Capture the cell that displays the provided text and extract its (x, y) central coordinate. 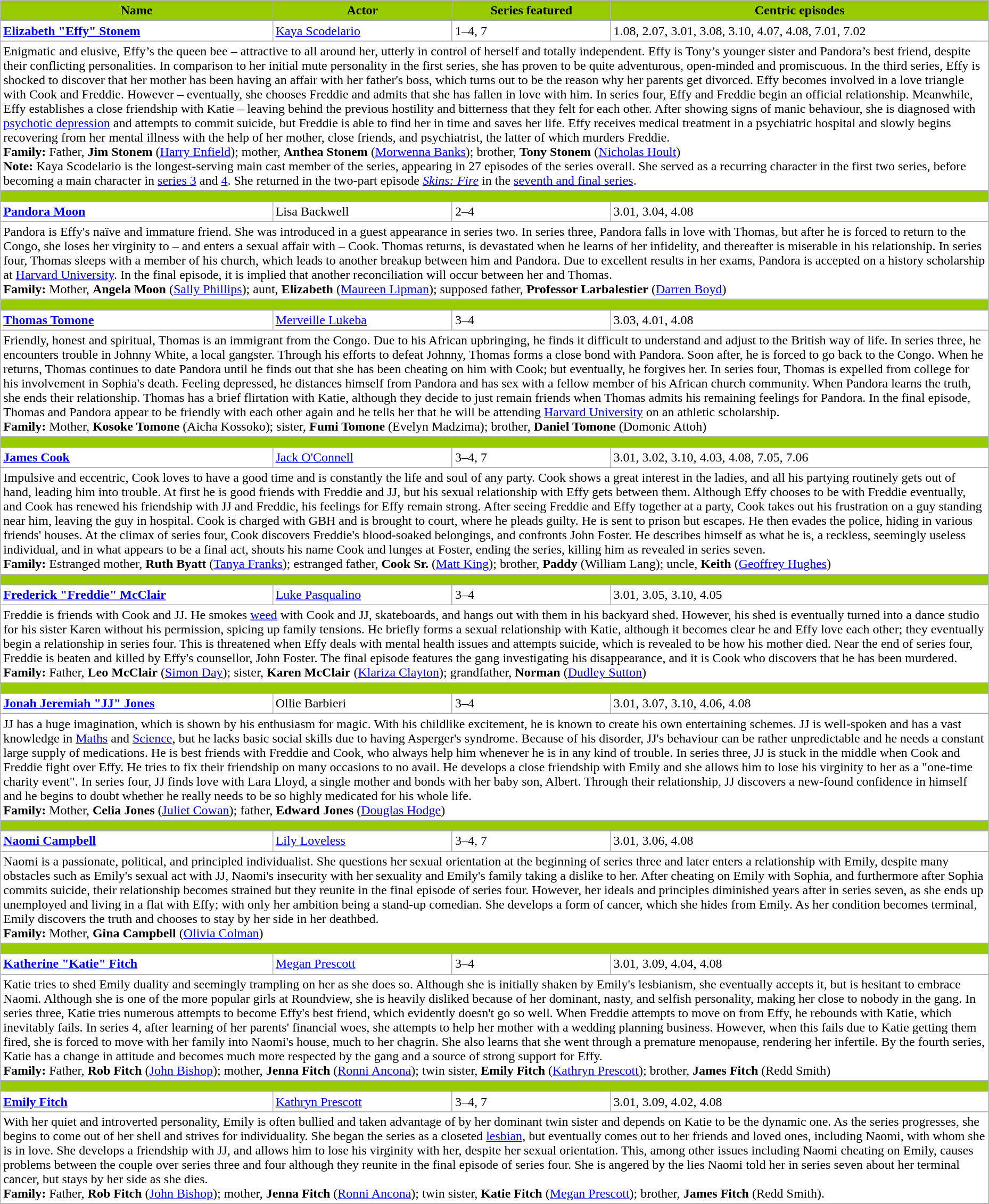
Lisa Backwell (362, 211)
Emily Fitch (136, 1101)
Naomi Campbell (136, 841)
3.03, 4.01, 4.08 (800, 320)
Luke Pasqualino (362, 595)
Actor (362, 11)
James Cook (136, 457)
Elizabeth "Effy" Stonem (136, 31)
Frederick "Freddie" McClair (136, 595)
3.01, 3.06, 4.08 (800, 841)
3.01, 3.02, 3.10, 4.03, 4.08, 7.05, 7.06 (800, 457)
Jack O'Connell (362, 457)
Name (136, 11)
3.01, 3.07, 3.10, 4.06, 4.08 (800, 704)
Series featured (531, 11)
Lily Loveless (362, 841)
3.01, 3.04, 4.08 (800, 211)
Centric episodes (800, 11)
1.08, 2.07, 3.01, 3.08, 3.10, 4.07, 4.08, 7.01, 7.02 (800, 31)
Jonah Jeremiah "JJ" Jones (136, 704)
3.01, 3.09, 4.02, 4.08 (800, 1101)
Pandora Moon (136, 211)
Megan Prescott (362, 964)
3.01, 3.05, 3.10, 4.05 (800, 595)
Ollie Barbieri (362, 704)
Kaya Scodelario (362, 31)
Merveille Lukeba (362, 320)
1–4, 7 (531, 31)
Katherine "Katie" Fitch (136, 964)
Thomas Tomone (136, 320)
2–4 (531, 211)
3.01, 3.09, 4.04, 4.08 (800, 964)
Kathryn Prescott (362, 1101)
